Provide the (X, Y) coordinate of the cell's center where the given text is located.  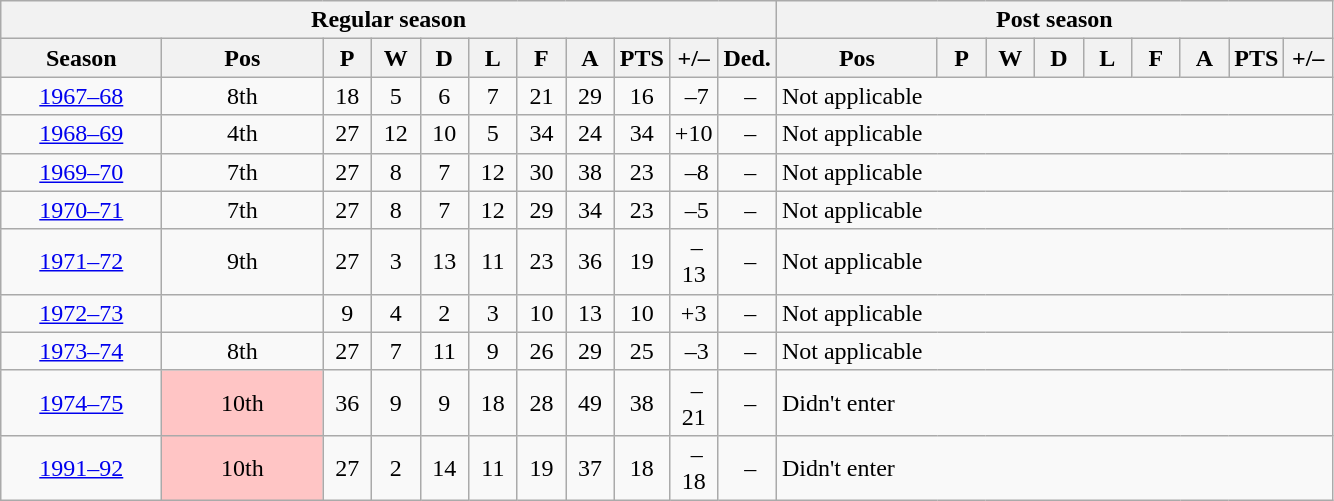
Ded. (747, 58)
9th (242, 262)
16 (642, 96)
+3 (694, 313)
+10 (694, 134)
1967–68 (82, 96)
1974–75 (82, 402)
26 (542, 351)
1968–69 (82, 134)
Post season (1054, 20)
49 (590, 402)
–3 (694, 351)
1969–70 (82, 172)
1972–73 (82, 313)
6 (444, 96)
1973–74 (82, 351)
21 (542, 96)
28 (542, 402)
–21 (694, 402)
Regular season (389, 20)
1971–72 (82, 262)
25 (642, 351)
1991–92 (82, 468)
–7 (694, 96)
4 (396, 313)
–13 (694, 262)
24 (590, 134)
Season (82, 58)
37 (590, 468)
–18 (694, 468)
14 (444, 468)
–5 (694, 210)
1970–71 (82, 210)
–8 (694, 172)
4th (242, 134)
30 (542, 172)
